Provide the [X, Y] coordinate of the cell's center where the given text is located.  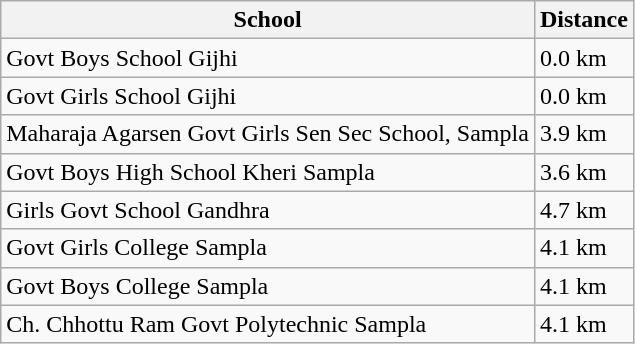
4.7 km [584, 210]
Girls Govt School Gandhra [268, 210]
School [268, 20]
Distance [584, 20]
Maharaja Agarsen Govt Girls Sen Sec School, Sampla [268, 134]
3.9 km [584, 134]
3.6 km [584, 172]
Govt Boys School Gijhi [268, 58]
Govt Boys College Sampla [268, 286]
Ch. Chhottu Ram Govt Polytechnic Sampla [268, 324]
Govt Girls College Sampla [268, 248]
Govt Boys High School Kheri Sampla [268, 172]
Govt Girls School Gijhi [268, 96]
